Search for the cell housing the specified text and yield its [x, y] center coordinate. 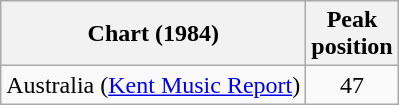
Peakposition [352, 34]
Australia (Kent Music Report) [154, 85]
Chart (1984) [154, 34]
47 [352, 85]
